Scan for the cell matching the given text and deliver its (X, Y) coordinate at center. 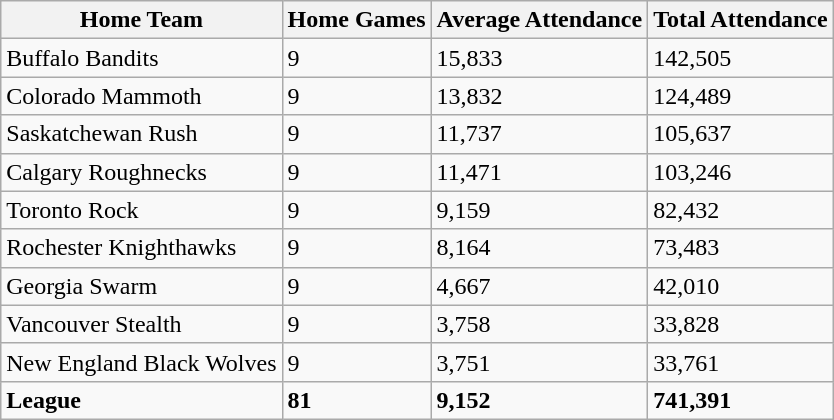
741,391 (741, 400)
Average Attendance (540, 20)
81 (356, 400)
33,828 (741, 324)
73,483 (741, 248)
42,010 (741, 286)
3,751 (540, 362)
Colorado Mammoth (142, 96)
Rochester Knighthawks (142, 248)
8,164 (540, 248)
15,833 (540, 58)
3,758 (540, 324)
League (142, 400)
Georgia Swarm (142, 286)
Buffalo Bandits (142, 58)
142,505 (741, 58)
13,832 (540, 96)
33,761 (741, 362)
11,471 (540, 172)
Total Attendance (741, 20)
11,737 (540, 134)
Vancouver Stealth (142, 324)
124,489 (741, 96)
New England Black Wolves (142, 362)
Calgary Roughnecks (142, 172)
4,667 (540, 286)
Toronto Rock (142, 210)
105,637 (741, 134)
9,159 (540, 210)
Home Team (142, 20)
Home Games (356, 20)
82,432 (741, 210)
Saskatchewan Rush (142, 134)
103,246 (741, 172)
9,152 (540, 400)
